Scan for the cell matching the given text and deliver its (x, y) coordinate at center. 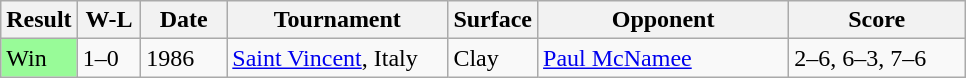
Date (184, 20)
1–0 (109, 58)
Surface (493, 20)
Score (877, 20)
Opponent (664, 20)
Paul McNamee (664, 58)
Result (39, 20)
W-L (109, 20)
Tournament (338, 20)
Win (39, 58)
2–6, 6–3, 7–6 (877, 58)
1986 (184, 58)
Saint Vincent, Italy (338, 58)
Clay (493, 58)
